For the text-containing cell, return its midpoint in (X, Y) coordinate format. 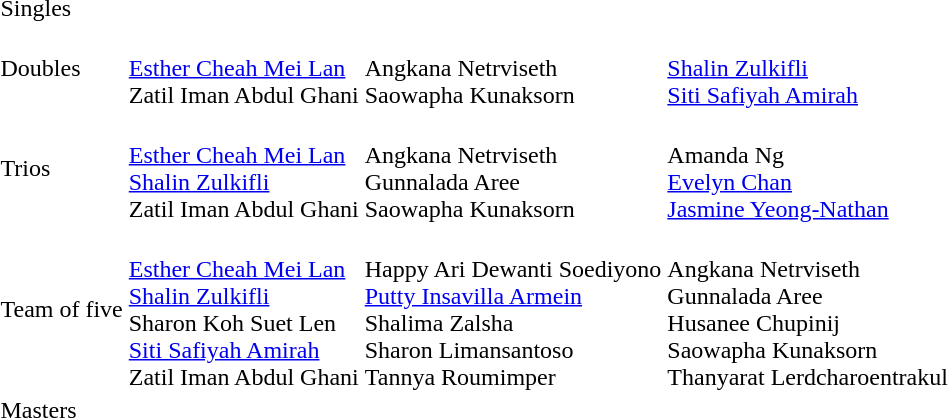
Esther Cheah Mei LanZatil Iman Abdul Ghani (244, 68)
Esther Cheah Mei LanShalin ZulkifliZatil Iman Abdul Ghani (244, 168)
Angkana NetrvisethSaowapha Kunaksorn (513, 68)
Happy Ari Dewanti SoediyonoPutty Insavilla ArmeinShalima ZalshaSharon LimansantosoTannya Roumimper (513, 310)
Angkana NetrvisethGunnalada AreeSaowapha Kunaksorn (513, 168)
Esther Cheah Mei LanShalin ZulkifliSharon Koh Suet LenSiti Safiyah AmirahZatil Iman Abdul Ghani (244, 310)
